Locate the cell with the specified text and output its (x, y) center coordinate. 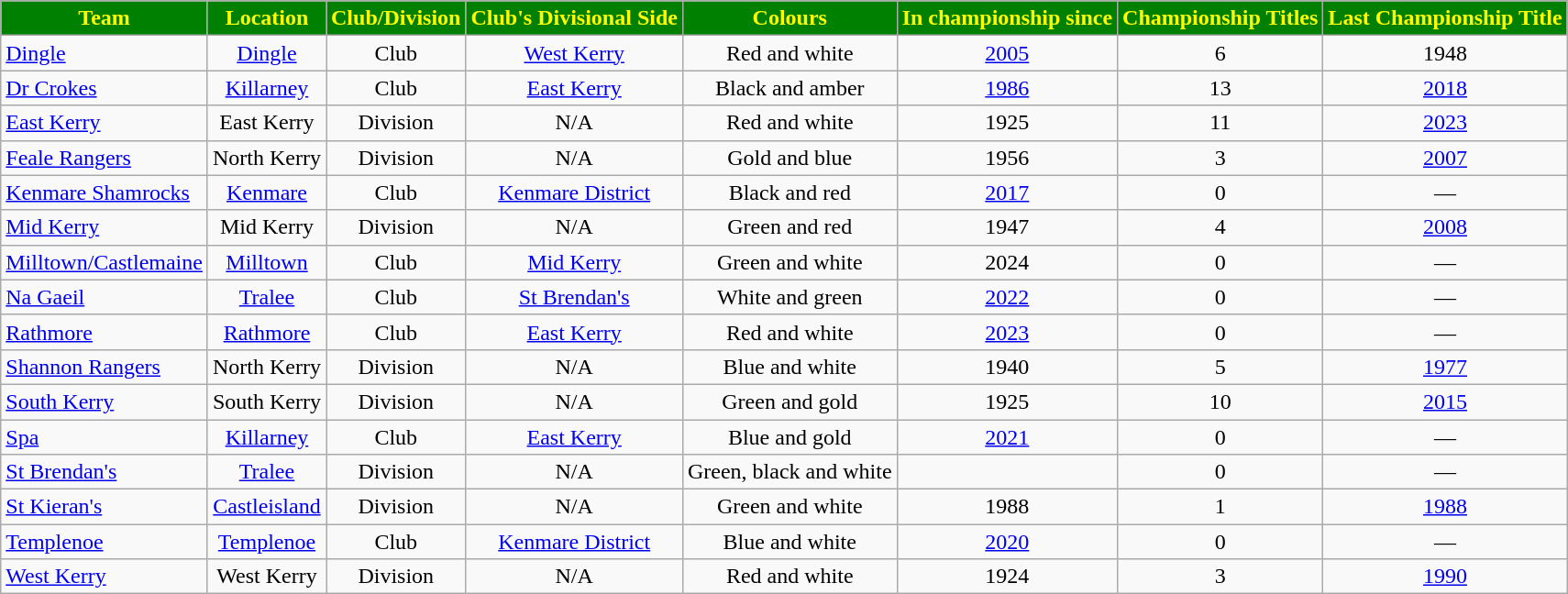
Castleisland (266, 507)
Black and amber (790, 88)
Spa (105, 437)
1947 (1007, 227)
St Kieran's (105, 507)
Shannon Rangers (105, 367)
Black and red (790, 192)
2018 (1445, 88)
Gold and blue (790, 158)
Kenmare (266, 192)
1 (1220, 507)
6 (1220, 53)
Dr Crokes (105, 88)
Club's Divisional Side (574, 18)
2021 (1007, 437)
2022 (1007, 297)
Colours (790, 18)
White and green (790, 297)
Green, black and white (790, 472)
Team (105, 18)
In championship since (1007, 18)
10 (1220, 401)
Last Championship Title (1445, 18)
1948 (1445, 53)
2007 (1445, 158)
Club/Division (396, 18)
Green and red (790, 227)
5 (1220, 367)
1990 (1445, 577)
1986 (1007, 88)
Kenmare Shamrocks (105, 192)
1956 (1007, 158)
Green and gold (790, 401)
13 (1220, 88)
2020 (1007, 542)
2008 (1445, 227)
11 (1220, 123)
2015 (1445, 401)
1924 (1007, 577)
Na Gaeil (105, 297)
1940 (1007, 367)
2005 (1007, 53)
Milltown (266, 262)
1977 (1445, 367)
Championship Titles (1220, 18)
Location (266, 18)
2024 (1007, 262)
Milltown/Castlemaine (105, 262)
Feale Rangers (105, 158)
4 (1220, 227)
Blue and gold (790, 437)
2017 (1007, 192)
